Return the (x, y) coordinate for the center point of the cell that contains the specified text.  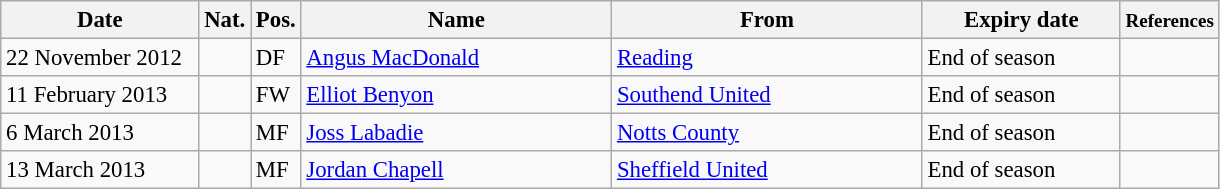
Reading (768, 58)
Southend United (768, 95)
Jordan Chapell (456, 170)
Expiry date (1021, 20)
Name (456, 20)
DF (276, 58)
From (768, 20)
Sheffield United (768, 170)
22 November 2012 (100, 58)
11 February 2013 (100, 95)
Notts County (768, 133)
Joss Labadie (456, 133)
Elliot Benyon (456, 95)
13 March 2013 (100, 170)
FW (276, 95)
Date (100, 20)
Nat. (225, 20)
6 March 2013 (100, 133)
References (1170, 20)
Pos. (276, 20)
Angus MacDonald (456, 58)
